Output the (x, y) coordinate of the center of the cell containing the given text.  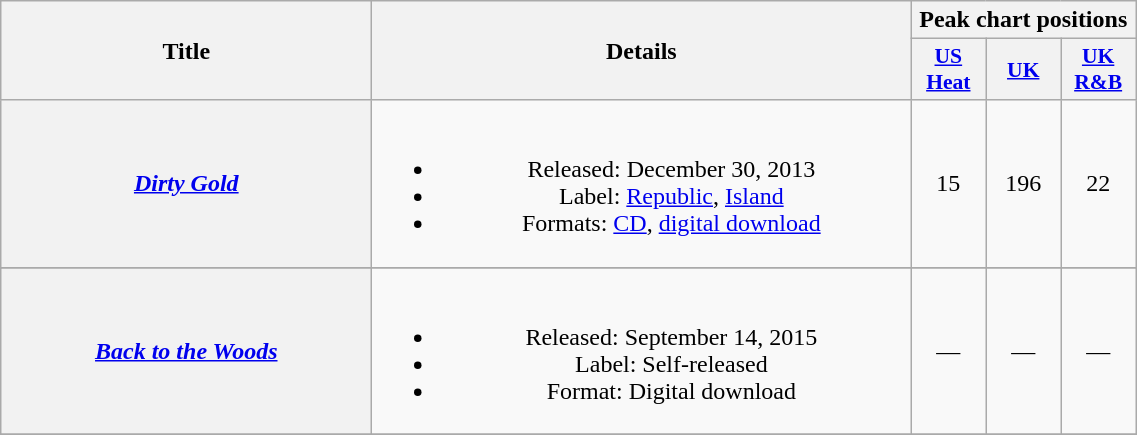
Title (186, 50)
Released: December 30, 2013Label: Republic, IslandFormats: CD, digital download (642, 184)
Peak chart positions (1024, 20)
196 (1024, 184)
Back to the Woods (186, 350)
US Heat (948, 70)
15 (948, 184)
UK (1024, 70)
Dirty Gold (186, 184)
UKR&B (1098, 70)
Details (642, 50)
22 (1098, 184)
Released: September 14, 2015Label: Self-releasedFormat: Digital download (642, 350)
